For the text-containing cell, return its midpoint in [x, y] coordinate format. 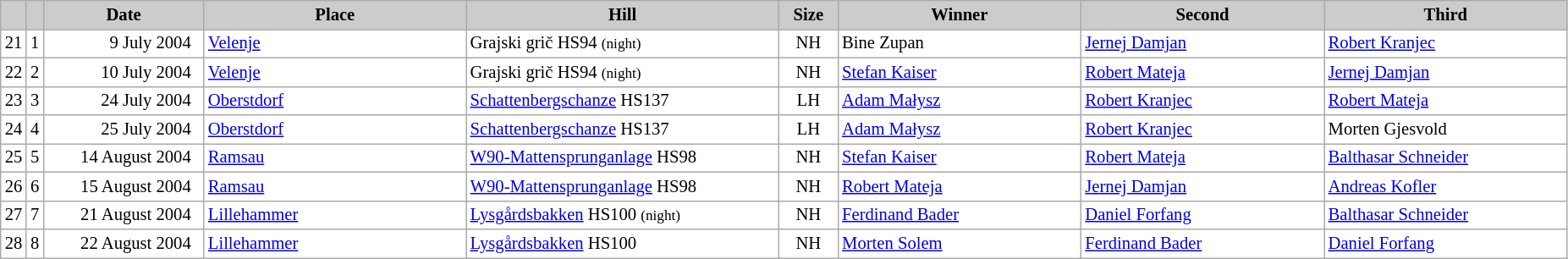
Morten Solem [960, 243]
4 [35, 129]
Lysgårdsbakken HS100 [623, 243]
2 [35, 72]
Second [1202, 14]
1 [35, 43]
Date [124, 14]
24 [14, 129]
22 [14, 72]
Hill [623, 14]
24 July 2004 [124, 101]
Size [808, 14]
Morten Gjesvold [1445, 129]
15 August 2004 [124, 186]
3 [35, 101]
Lysgårdsbakken HS100 (night) [623, 215]
7 [35, 215]
27 [14, 215]
5 [35, 157]
Third [1445, 14]
6 [35, 186]
23 [14, 101]
25 [14, 157]
8 [35, 243]
22 August 2004 [124, 243]
21 [14, 43]
28 [14, 243]
Andreas Kofler [1445, 186]
10 July 2004 [124, 72]
Winner [960, 14]
26 [14, 186]
25 July 2004 [124, 129]
21 August 2004 [124, 215]
Bine Zupan [960, 43]
14 August 2004 [124, 157]
9 July 2004 [124, 43]
Place [335, 14]
